Find where the given text appears and provide that cell's center as (X, Y) coordinate. 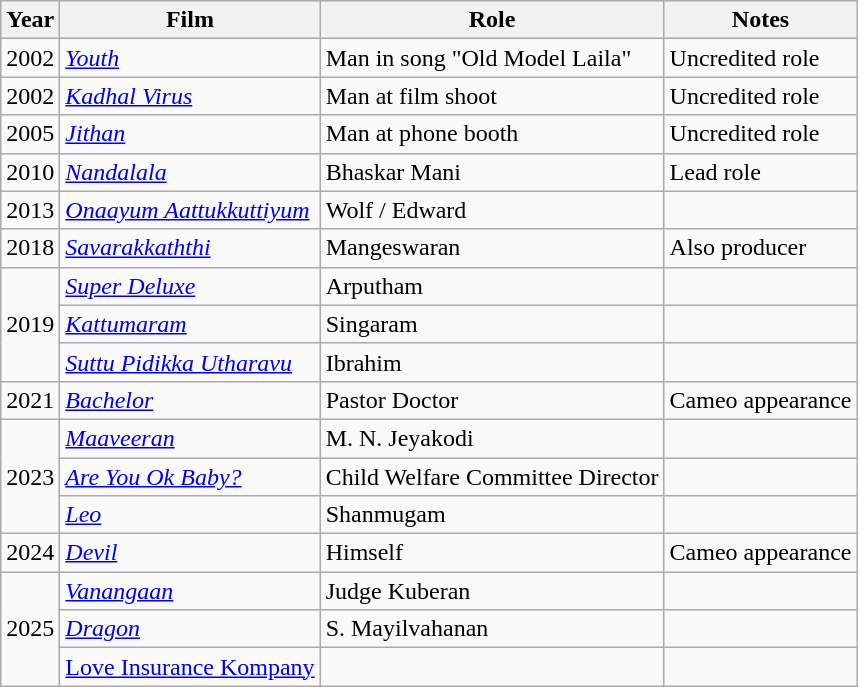
2024 (30, 553)
2005 (30, 134)
Bhaskar Mani (492, 172)
Mangeswaran (492, 248)
Savarakkaththi (190, 248)
Ibrahim (492, 362)
Himself (492, 553)
Kattumaram (190, 324)
Lead role (760, 172)
Man at film shoot (492, 96)
Leo (190, 515)
Also producer (760, 248)
2019 (30, 324)
2023 (30, 476)
Judge Kuberan (492, 591)
Film (190, 20)
Child Welfare Committee Director (492, 477)
Jithan (190, 134)
Super Deluxe (190, 286)
2021 (30, 400)
Vanangaan (190, 591)
Youth (190, 58)
M. N. Jeyakodi (492, 438)
Love Insurance Kompany (190, 667)
2010 (30, 172)
Shanmugam (492, 515)
Pastor Doctor (492, 400)
Wolf / Edward (492, 210)
S. Mayilvahanan (492, 629)
Role (492, 20)
Arputham (492, 286)
Notes (760, 20)
Man at phone booth (492, 134)
Kadhal Virus (190, 96)
2025 (30, 629)
Suttu Pidikka Utharavu (190, 362)
Nandalala (190, 172)
2013 (30, 210)
Year (30, 20)
Are You Ok Baby? (190, 477)
Bachelor (190, 400)
Dragon (190, 629)
Maaveeran (190, 438)
Man in song "Old Model Laila" (492, 58)
Singaram (492, 324)
Devil (190, 553)
Onaayum Aattukkuttiyum (190, 210)
2018 (30, 248)
